Provide the (x, y) coordinate of the cell's center where the given text is located.  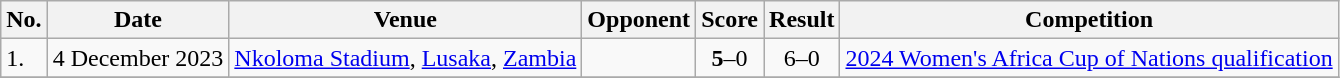
Nkoloma Stadium, Lusaka, Zambia (406, 58)
Venue (406, 20)
5–0 (730, 58)
No. (24, 20)
2024 Women's Africa Cup of Nations qualification (1089, 58)
1. (24, 58)
4 December 2023 (138, 58)
Opponent (639, 20)
Date (138, 20)
6–0 (802, 58)
Score (730, 20)
Competition (1089, 20)
Result (802, 20)
